Provide the (X, Y) coordinate of the cell's center where the given text is located.  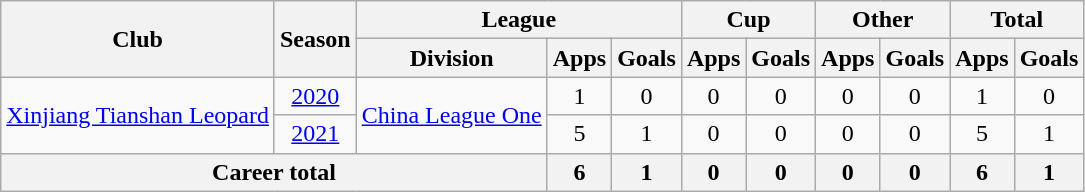
Xinjiang Tianshan Leopard (138, 115)
Season (315, 39)
China League One (452, 115)
Club (138, 39)
League (518, 20)
Other (883, 20)
2020 (315, 96)
Career total (274, 172)
Division (452, 58)
Total (1017, 20)
2021 (315, 134)
Cup (748, 20)
